From the cell containing the given text, extract its center point as [X, Y] coordinate. 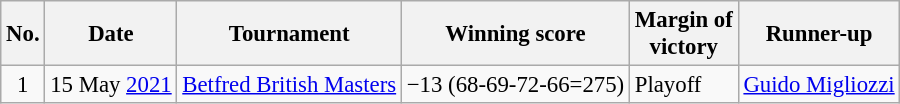
Betfred British Masters [289, 85]
Date [111, 34]
Margin ofvictory [684, 34]
Guido Migliozzi [819, 85]
15 May 2021 [111, 85]
Tournament [289, 34]
No. [23, 34]
1 [23, 85]
Winning score [515, 34]
Runner-up [819, 34]
−13 (68-69-72-66=275) [515, 85]
Playoff [684, 85]
